Pinpoint the cell where the given text exists, returning its (X, Y) midpoint coordinate. 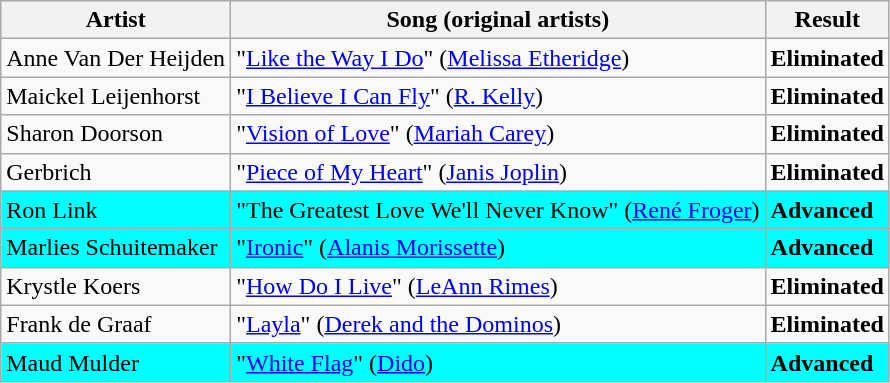
Anne Van Der Heijden (116, 58)
"Piece of My Heart" (Janis Joplin) (498, 172)
"Ironic" (Alanis Morissette) (498, 248)
"Layla" (Derek and the Dominos) (498, 324)
"The Greatest Love We'll Never Know" (René Froger) (498, 210)
"Vision of Love" (Mariah Carey) (498, 134)
"White Flag" (Dido) (498, 362)
Sharon Doorson (116, 134)
"Like the Way I Do" (Melissa Etheridge) (498, 58)
"How Do I Live" (LeAnn Rimes) (498, 286)
Result (827, 20)
"I Believe I Can Fly" (R. Kelly) (498, 96)
Maud Mulder (116, 362)
Frank de Graaf (116, 324)
Krystle Koers (116, 286)
Ron Link (116, 210)
Maickel Leijenhorst (116, 96)
Marlies Schuitemaker (116, 248)
Gerbrich (116, 172)
Artist (116, 20)
Song (original artists) (498, 20)
